Scan for the cell matching the given text and deliver its [x, y] coordinate at center. 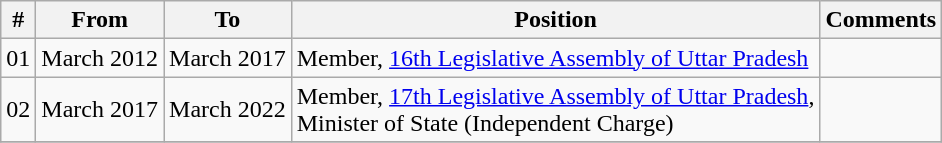
# [18, 20]
02 [18, 110]
Member, 17th Legislative Assembly of Uttar Pradesh,Minister of State (Independent Charge) [556, 110]
01 [18, 58]
Member, 16th Legislative Assembly of Uttar Pradesh [556, 58]
From [100, 20]
Position [556, 20]
March 2022 [228, 110]
March 2012 [100, 58]
To [228, 20]
Comments [881, 20]
